Provide the (x, y) coordinate of the cell's center where the given text is located.  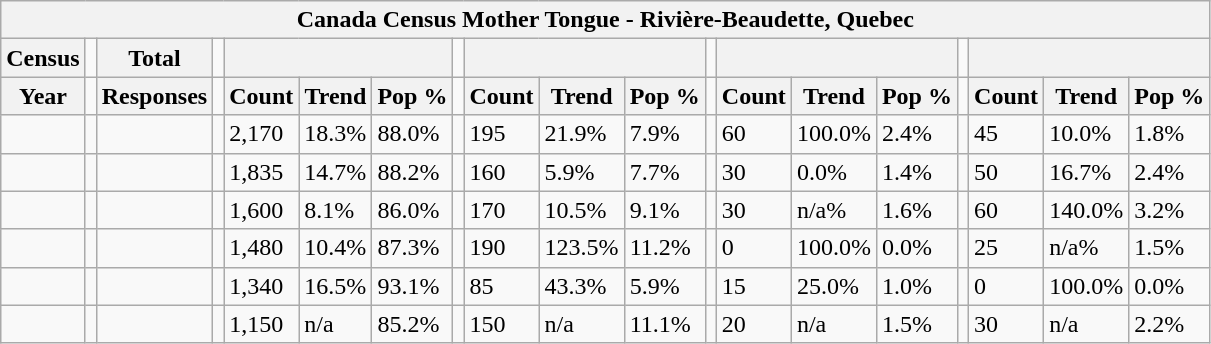
11.2% (664, 248)
87.3% (412, 248)
150 (502, 324)
Canada Census Mother Tongue - Rivière-Beaudette, Quebec (606, 20)
86.0% (412, 210)
43.3% (582, 286)
Census (43, 58)
1.0% (916, 286)
1.4% (916, 172)
8.1% (336, 210)
10.5% (582, 210)
140.0% (1086, 210)
1.8% (1170, 134)
18.3% (336, 134)
Responses (154, 96)
85.2% (412, 324)
2.2% (1170, 324)
10.4% (336, 248)
1,150 (262, 324)
9.1% (664, 210)
1.6% (916, 210)
45 (1006, 134)
16.5% (336, 286)
85 (502, 286)
1,480 (262, 248)
Year (43, 96)
11.1% (664, 324)
10.0% (1086, 134)
25 (1006, 248)
7.7% (664, 172)
160 (502, 172)
21.9% (582, 134)
14.7% (336, 172)
25.0% (834, 286)
1,600 (262, 210)
15 (754, 286)
170 (502, 210)
88.0% (412, 134)
Total (154, 58)
1,340 (262, 286)
195 (502, 134)
1,835 (262, 172)
50 (1006, 172)
3.2% (1170, 210)
88.2% (412, 172)
123.5% (582, 248)
93.1% (412, 286)
2,170 (262, 134)
16.7% (1086, 172)
20 (754, 324)
190 (502, 248)
7.9% (664, 134)
